Return [x, y] of the center of cell containing provided text 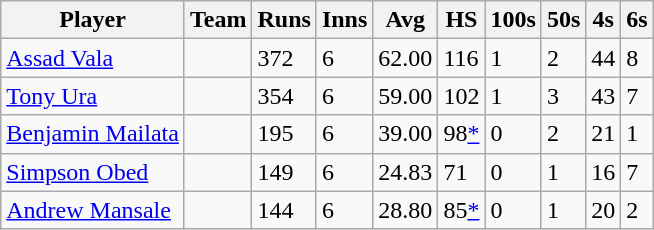
Simpson Obed [93, 172]
50s [563, 20]
Andrew Mansale [93, 210]
71 [462, 172]
Benjamin Mailata [93, 134]
372 [284, 58]
4s [604, 20]
16 [604, 172]
28.80 [406, 210]
85* [462, 210]
149 [284, 172]
3 [563, 96]
20 [604, 210]
6s [637, 20]
354 [284, 96]
HS [462, 20]
24.83 [406, 172]
43 [604, 96]
39.00 [406, 134]
Inns [344, 20]
Tony Ura [93, 96]
98* [462, 134]
102 [462, 96]
100s [513, 20]
144 [284, 210]
44 [604, 58]
8 [637, 58]
Avg [406, 20]
Assad Vala [93, 58]
116 [462, 58]
195 [284, 134]
21 [604, 134]
62.00 [406, 58]
Player [93, 20]
Team [218, 20]
Runs [284, 20]
59.00 [406, 96]
